Determine the (x, y) coordinate at the center of the cell enclosing the given text.  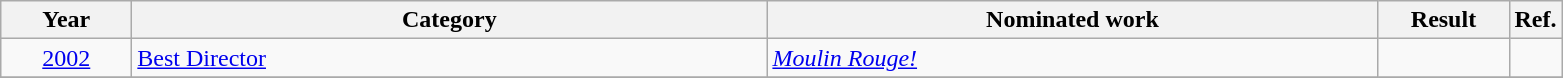
Result (1444, 20)
Year (66, 20)
Best Director (450, 58)
Moulin Rouge! (1072, 58)
Category (450, 20)
2002 (66, 58)
Ref. (1536, 20)
Nominated work (1072, 20)
